Provide the [X, Y] coordinate of the cell's center where the given text is located.  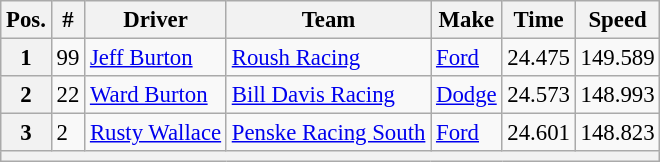
# [68, 20]
Driver [156, 20]
Make [466, 20]
148.993 [618, 95]
149.589 [618, 58]
3 [26, 133]
24.601 [538, 133]
Penske Racing South [328, 133]
Jeff Burton [156, 58]
1 [26, 58]
Rusty Wallace [156, 133]
Bill Davis Racing [328, 95]
Dodge [466, 95]
24.475 [538, 58]
24.573 [538, 95]
Ward Burton [156, 95]
22 [68, 95]
Roush Racing [328, 58]
Team [328, 20]
Time [538, 20]
148.823 [618, 133]
Speed [618, 20]
Pos. [26, 20]
99 [68, 58]
